From the cell containing the given text, extract its center point as (x, y) coordinate. 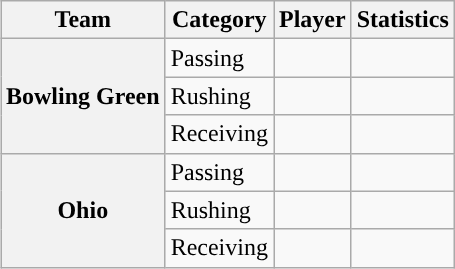
Category (219, 20)
Player (313, 20)
Team (82, 20)
Statistics (402, 20)
Ohio (82, 210)
Bowling Green (82, 96)
